Provide the [X, Y] coordinate of the cell's center where the given text is located.  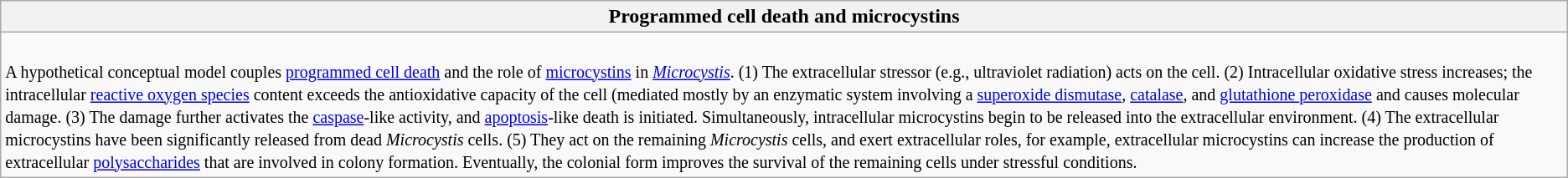
Programmed cell death and microcystins [784, 17]
